Capture the cell that displays the provided text and extract its [x, y] central coordinate. 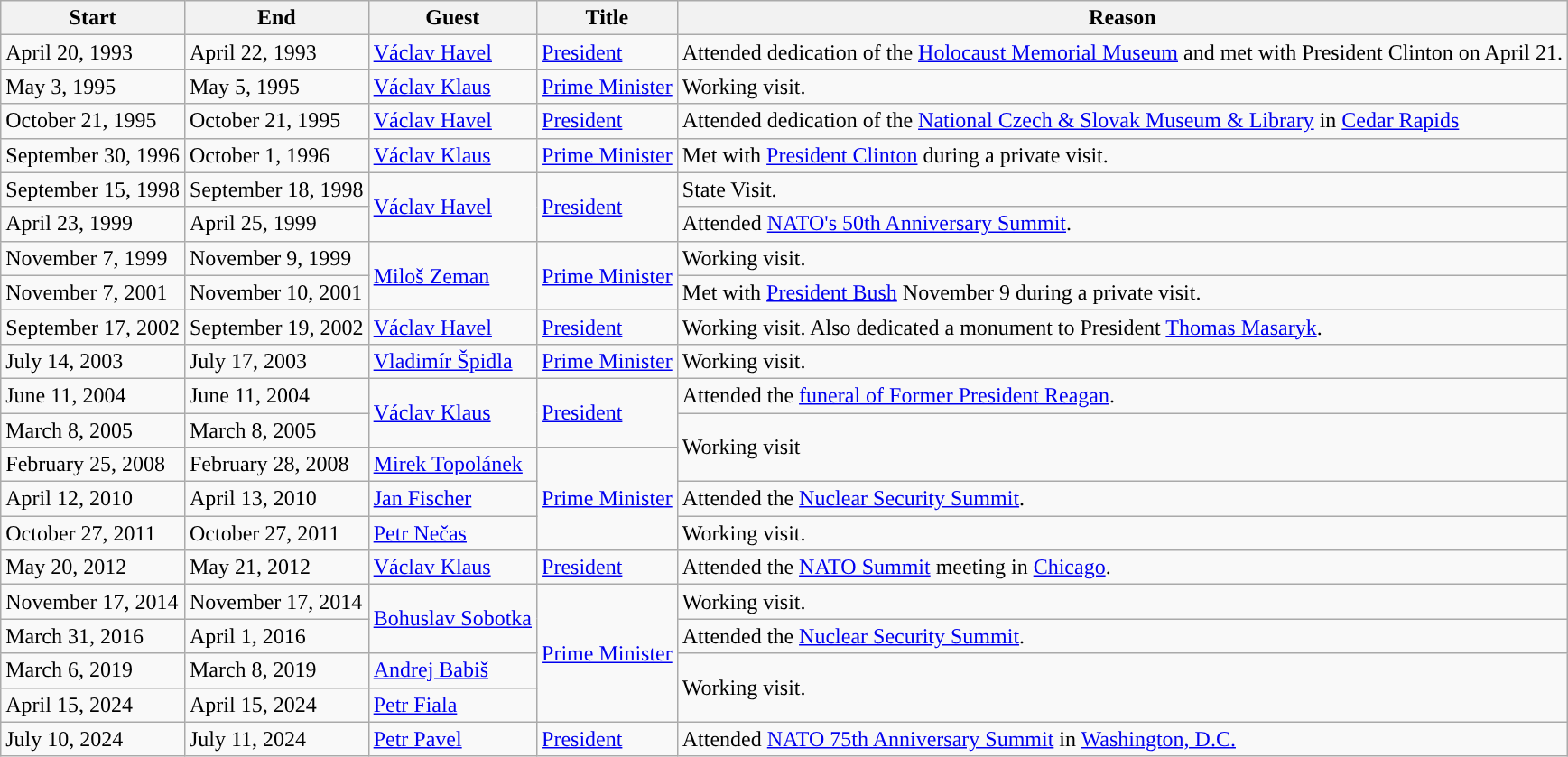
Bohuslav Sobotka [452, 619]
October 1, 1996 [276, 155]
Working visit. Also dedicated a monument to President Thomas Masaryk. [1122, 327]
Working visit [1122, 448]
February 25, 2008 [93, 465]
April 13, 2010 [276, 499]
State Visit. [1122, 189]
March 8, 2019 [276, 670]
March 6, 2019 [93, 670]
Vladimír Špidla [452, 361]
Attended the funeral of Former President Reagan. [1122, 395]
July 10, 2024 [93, 739]
Miloš Zeman [452, 275]
September 17, 2002 [93, 327]
Attended dedication of the National Czech & Slovak Museum & Library in Cedar Rapids [1122, 121]
July 17, 2003 [276, 361]
Attended NATO's 50th Anniversary Summit. [1122, 224]
Guest [452, 18]
End [276, 18]
April 12, 2010 [93, 499]
May 21, 2012 [276, 568]
Mirek Topolánek [452, 465]
May 3, 1995 [93, 87]
September 18, 1998 [276, 189]
September 30, 1996 [93, 155]
November 7, 1999 [93, 258]
Met with President Bush November 9 during a private visit. [1122, 292]
Attended dedication of the Holocaust Memorial Museum and met with President Clinton on April 21. [1122, 52]
September 19, 2002 [276, 327]
Petr Nečas [452, 533]
April 23, 1999 [93, 224]
May 5, 1995 [276, 87]
Reason [1122, 18]
July 11, 2024 [276, 739]
September 15, 1998 [93, 189]
April 22, 1993 [276, 52]
July 14, 2003 [93, 361]
April 20, 1993 [93, 52]
Jan Fischer [452, 499]
Start [93, 18]
Andrej Babiš [452, 670]
February 28, 2008 [276, 465]
November 10, 2001 [276, 292]
April 1, 2016 [276, 636]
Petr Pavel [452, 739]
Title [608, 18]
May 20, 2012 [93, 568]
Attended NATO 75th Anniversary Summit in Washington, D.C. [1122, 739]
Attended the NATO Summit meeting in Chicago. [1122, 568]
November 9, 1999 [276, 258]
April 25, 1999 [276, 224]
Petr Fiala [452, 705]
Met with President Clinton during a private visit. [1122, 155]
March 31, 2016 [93, 636]
November 7, 2001 [93, 292]
